Find where the given text appears and provide that cell's center as (X, Y) coordinate. 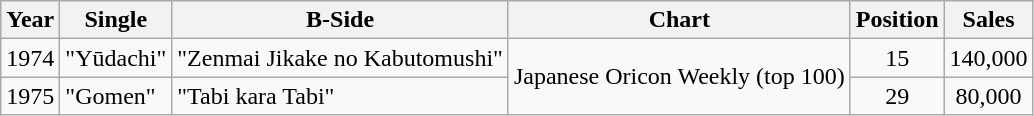
"Gomen" (116, 96)
Year (30, 20)
140,000 (988, 58)
B-Side (340, 20)
Single (116, 20)
Chart (679, 20)
15 (897, 58)
"Yūdachi" (116, 58)
"Zenmai Jikake no Kabutomushi" (340, 58)
Sales (988, 20)
Japanese Oricon Weekly (top 100) (679, 77)
1974 (30, 58)
Position (897, 20)
29 (897, 96)
"Tabi kara Tabi" (340, 96)
1975 (30, 96)
80,000 (988, 96)
